Locate the cell with the specified text and output its (x, y) center coordinate. 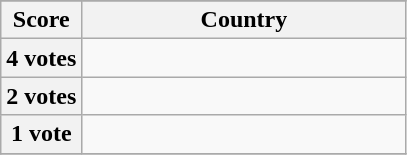
Country (244, 20)
2 votes (42, 96)
1 vote (42, 134)
Score (42, 20)
4 votes (42, 58)
